Return (x, y) of the center of cell containing provided text 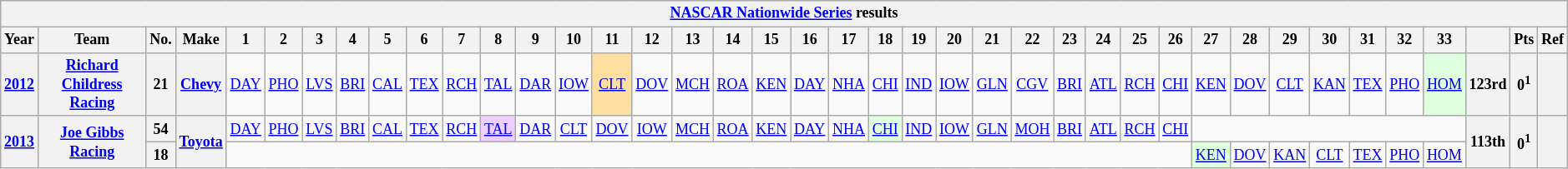
22 (1032, 40)
11 (612, 40)
Pts (1525, 40)
Year (20, 40)
17 (849, 40)
Toyota (200, 142)
32 (1404, 40)
No. (160, 40)
8 (498, 40)
54 (160, 128)
33 (1444, 40)
15 (771, 40)
2 (284, 40)
MOH (1032, 128)
5 (387, 40)
20 (955, 40)
6 (424, 40)
14 (733, 40)
NASCAR Nationwide Series results (784, 13)
3 (319, 40)
Joe Gibbs Racing (92, 142)
31 (1368, 40)
16 (810, 40)
29 (1290, 40)
2013 (20, 142)
7 (462, 40)
25 (1140, 40)
12 (652, 40)
Team (92, 40)
28 (1250, 40)
Chevy (200, 84)
CGV (1032, 84)
23 (1070, 40)
2012 (20, 84)
27 (1211, 40)
26 (1176, 40)
19 (918, 40)
13 (693, 40)
Richard Childress Racing (92, 84)
113th (1488, 142)
30 (1330, 40)
1 (245, 40)
10 (574, 40)
24 (1103, 40)
123rd (1488, 84)
9 (536, 40)
4 (352, 40)
Make (200, 40)
Ref (1553, 40)
